For the text-containing cell, return its midpoint in [x, y] coordinate format. 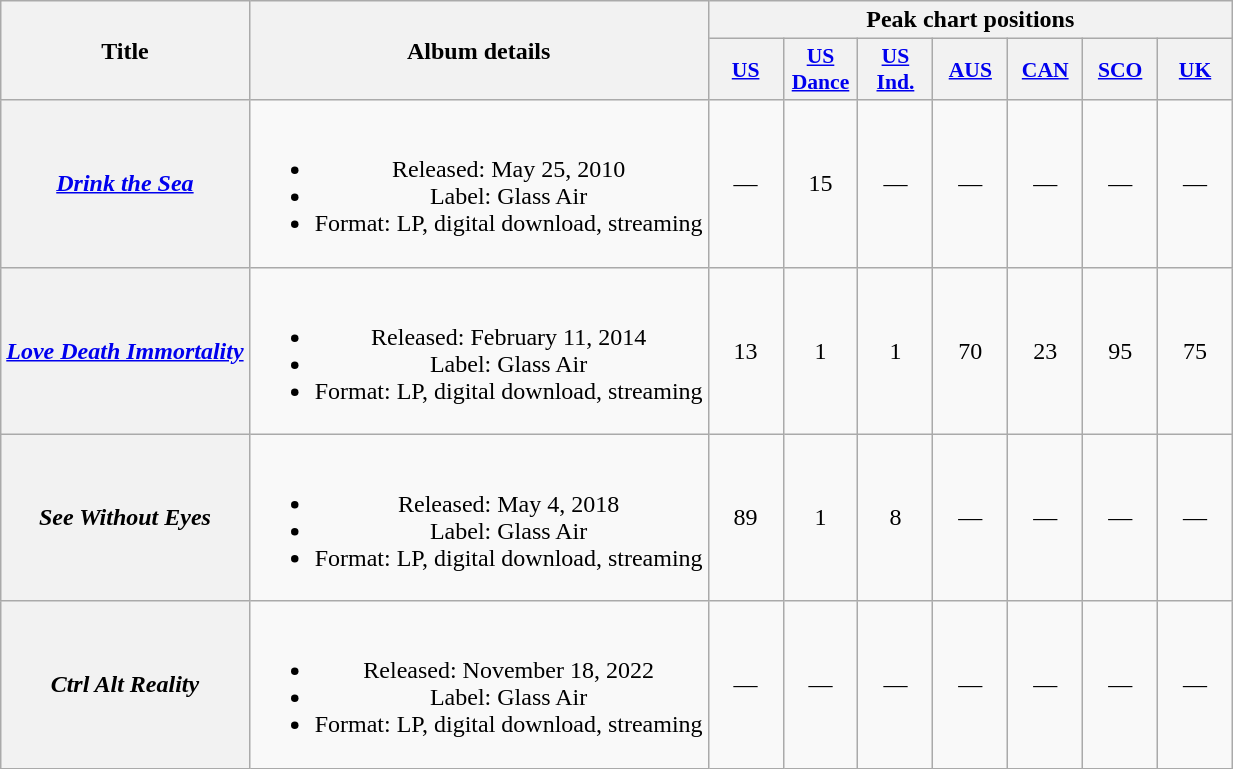
8 [896, 518]
13 [746, 350]
70 [970, 350]
Released: February 11, 2014Label: Glass AirFormat: LP, digital download, streaming [478, 350]
CAN [1046, 70]
USInd. [896, 70]
AUS [970, 70]
Ctrl Alt Reality [125, 684]
Love Death Immortality [125, 350]
See Without Eyes [125, 518]
Released: May 25, 2010Label: Glass AirFormat: LP, digital download, streaming [478, 184]
Released: November 18, 2022Label: Glass AirFormat: LP, digital download, streaming [478, 684]
Released: May 4, 2018Label: Glass AirFormat: LP, digital download, streaming [478, 518]
89 [746, 518]
USDance [820, 70]
SCO [1120, 70]
Peak chart positions [970, 20]
23 [1046, 350]
Title [125, 50]
Drink the Sea [125, 184]
Album details [478, 50]
75 [1196, 350]
UK [1196, 70]
US [746, 70]
95 [1120, 350]
15 [820, 184]
